Search for the cell housing the specified text and yield its (x, y) center coordinate. 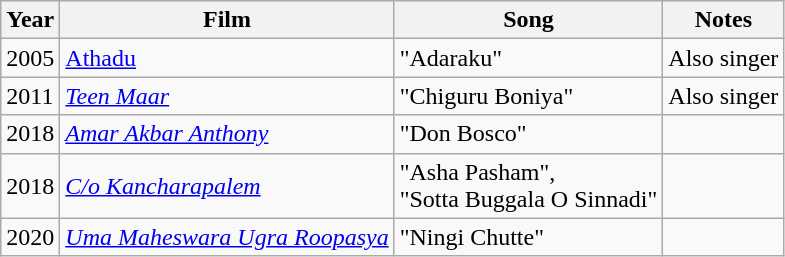
Film (227, 20)
"Asha Pasham","Sotta Buggala O Sinnadi" (528, 186)
"Adaraku" (528, 58)
Athadu (227, 58)
Uma Maheswara Ugra Roopasya (227, 237)
C/o Kancharapalem (227, 186)
2011 (30, 96)
Year (30, 20)
2005 (30, 58)
Teen Maar (227, 96)
Amar Akbar Anthony (227, 134)
2020 (30, 237)
"Don Bosco" (528, 134)
Notes (724, 20)
Song (528, 20)
"Ningi Chutte" (528, 237)
"Chiguru Boniya" (528, 96)
